Scan for the cell matching the given text and deliver its (X, Y) coordinate at center. 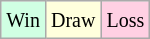
Win (24, 20)
Draw (72, 20)
Loss (126, 20)
